Output the (X, Y) coordinate of the center of the cell containing the given text.  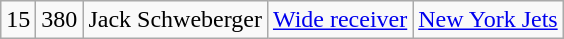
Wide receiver (340, 20)
380 (60, 20)
Jack Schweberger (176, 20)
15 (18, 20)
New York Jets (488, 20)
